Identify which cell holds the provided text, then report its [x, y] central coordinate. 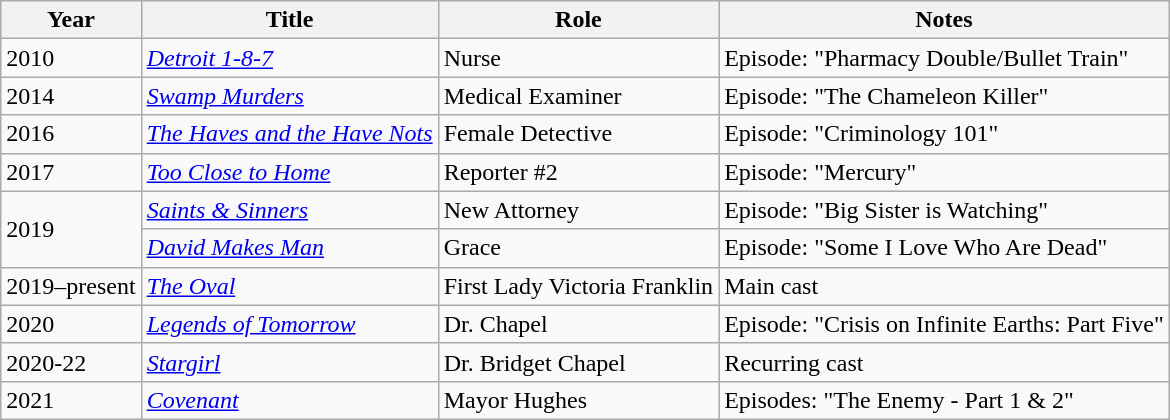
Title [290, 20]
Main cast [944, 286]
Stargirl [290, 362]
New Attorney [578, 210]
Episode: "The Chameleon Killer" [944, 96]
Episode: "Some I Love Who Are Dead" [944, 248]
David Makes Man [290, 248]
2020 [71, 324]
Episode: "Crisis on Infinite Earths: Part Five" [944, 324]
2016 [71, 134]
Saints & Sinners [290, 210]
Episodes: "The Enemy - Part 1 & 2" [944, 400]
The Oval [290, 286]
2019–present [71, 286]
Episode: "Criminology 101" [944, 134]
Medical Examiner [578, 96]
Detroit 1-8-7 [290, 58]
2019 [71, 229]
Swamp Murders [290, 96]
Grace [578, 248]
Episode: "Pharmacy Double/Bullet Train" [944, 58]
Covenant [290, 400]
Nurse [578, 58]
2010 [71, 58]
The Haves and the Have Nots [290, 134]
Notes [944, 20]
2020-22 [71, 362]
Too Close to Home [290, 172]
First Lady Victoria Franklin [578, 286]
Episode: "Mercury" [944, 172]
Mayor Hughes [578, 400]
Role [578, 20]
Year [71, 20]
Legends of Tomorrow [290, 324]
2021 [71, 400]
Dr. Bridget Chapel [578, 362]
Recurring cast [944, 362]
Reporter #2 [578, 172]
Dr. Chapel [578, 324]
2017 [71, 172]
2014 [71, 96]
Female Detective [578, 134]
Episode: "Big Sister is Watching" [944, 210]
